Locate the cell with the specified text and output its [X, Y] center coordinate. 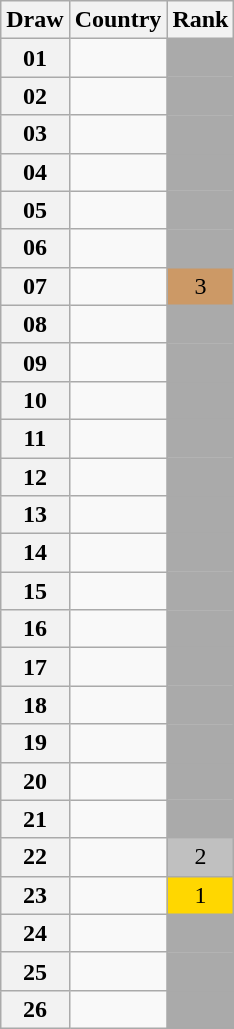
20 [35, 781]
04 [35, 172]
13 [35, 515]
2 [200, 857]
08 [35, 324]
21 [35, 819]
02 [35, 96]
3 [200, 286]
16 [35, 629]
06 [35, 248]
05 [35, 210]
Country [118, 20]
22 [35, 857]
10 [35, 400]
1 [200, 895]
19 [35, 743]
18 [35, 705]
07 [35, 286]
23 [35, 895]
15 [35, 591]
26 [35, 1009]
03 [35, 134]
14 [35, 553]
24 [35, 933]
25 [35, 971]
Rank [200, 20]
11 [35, 438]
12 [35, 477]
01 [35, 58]
Draw [35, 20]
17 [35, 667]
09 [35, 362]
